Scan for the cell matching the given text and deliver its (x, y) coordinate at center. 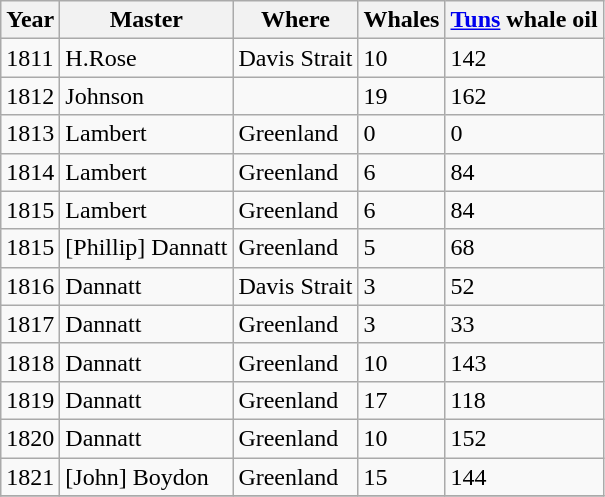
1813 (30, 134)
1816 (30, 286)
Where (296, 20)
[John] Boydon (146, 477)
5 (402, 248)
H.Rose (146, 58)
1812 (30, 96)
162 (524, 96)
152 (524, 438)
1817 (30, 324)
Tuns whale oil (524, 20)
1820 (30, 438)
Master (146, 20)
15 (402, 477)
52 (524, 286)
68 (524, 248)
1819 (30, 400)
142 (524, 58)
1818 (30, 362)
Johnson (146, 96)
Whales (402, 20)
33 (524, 324)
17 (402, 400)
[Phillip] Dannatt (146, 248)
143 (524, 362)
1814 (30, 172)
19 (402, 96)
Year (30, 20)
118 (524, 400)
1811 (30, 58)
1821 (30, 477)
144 (524, 477)
